Determine the (x, y) coordinate at the center of the cell enclosing the given text.  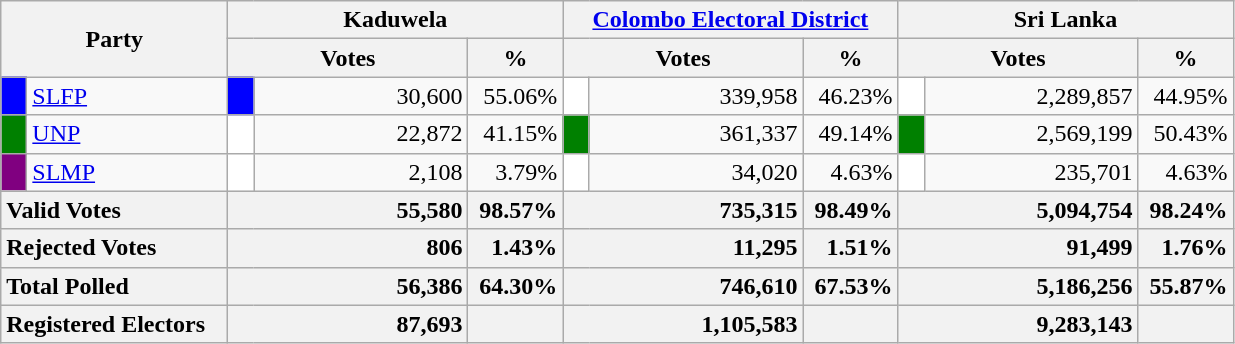
1.51% (850, 248)
67.53% (850, 286)
Sri Lanka (1066, 20)
339,958 (696, 96)
2,569,199 (1031, 134)
735,315 (683, 210)
1.76% (1186, 248)
1,105,583 (683, 324)
Registered Electors (114, 324)
746,610 (683, 286)
SLMP (128, 172)
11,295 (683, 248)
64.30% (516, 286)
46.23% (850, 96)
235,701 (1031, 172)
Rejected Votes (114, 248)
55.06% (516, 96)
5,094,754 (1018, 210)
UNP (128, 134)
SLFP (128, 96)
Kaduwela (396, 20)
2,108 (361, 172)
806 (348, 248)
91,499 (1018, 248)
22,872 (361, 134)
56,386 (348, 286)
55,580 (348, 210)
5,186,256 (1018, 286)
34,020 (696, 172)
50.43% (1186, 134)
98.24% (1186, 210)
361,337 (696, 134)
98.57% (516, 210)
87,693 (348, 324)
55.87% (1186, 286)
Colombo Electoral District (730, 20)
44.95% (1186, 96)
30,600 (361, 96)
Party (114, 39)
3.79% (516, 172)
1.43% (516, 248)
49.14% (850, 134)
98.49% (850, 210)
41.15% (516, 134)
2,289,857 (1031, 96)
Total Polled (114, 286)
9,283,143 (1018, 324)
Valid Votes (114, 210)
